Return (x, y) of the center of cell containing provided text 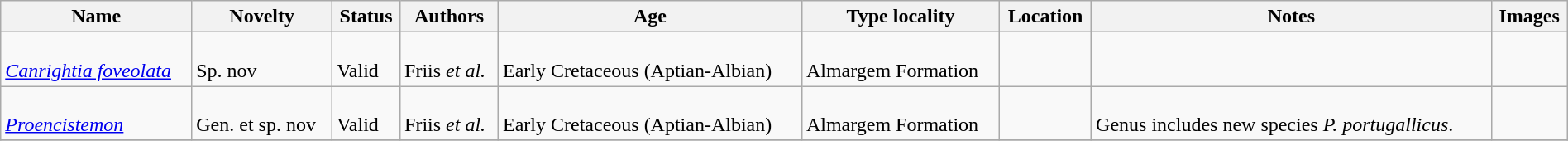
Age (650, 17)
Proencistemon (96, 113)
Name (96, 17)
Authors (450, 17)
Novelty (262, 17)
Type locality (900, 17)
Canrightia foveolata (96, 60)
Genus includes new species P. portugallicus. (1292, 113)
Location (1045, 17)
Notes (1292, 17)
Sp. nov (262, 60)
Images (1529, 17)
Status (366, 17)
Gen. et sp. nov (262, 113)
